For the text-containing cell, return its midpoint in [X, Y] coordinate format. 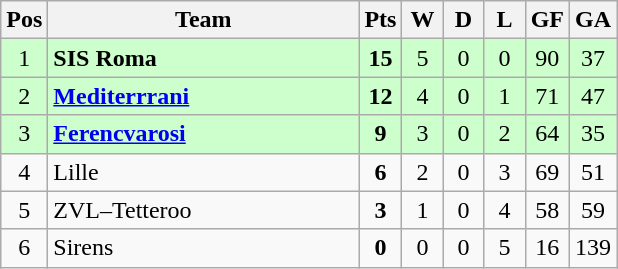
GF [547, 20]
9 [380, 134]
64 [547, 134]
Ferencvarosi [204, 134]
W [422, 20]
D [464, 20]
Mediterrrani [204, 96]
37 [594, 58]
16 [547, 248]
58 [547, 210]
ZVL–Tetteroo [204, 210]
Pos [24, 20]
15 [380, 58]
Sirens [204, 248]
Pts [380, 20]
Team [204, 20]
69 [547, 172]
90 [547, 58]
Lille [204, 172]
12 [380, 96]
59 [594, 210]
71 [547, 96]
GA [594, 20]
35 [594, 134]
47 [594, 96]
SIS Roma [204, 58]
139 [594, 248]
51 [594, 172]
L [504, 20]
